Identify which cell holds the provided text, then report its (X, Y) central coordinate. 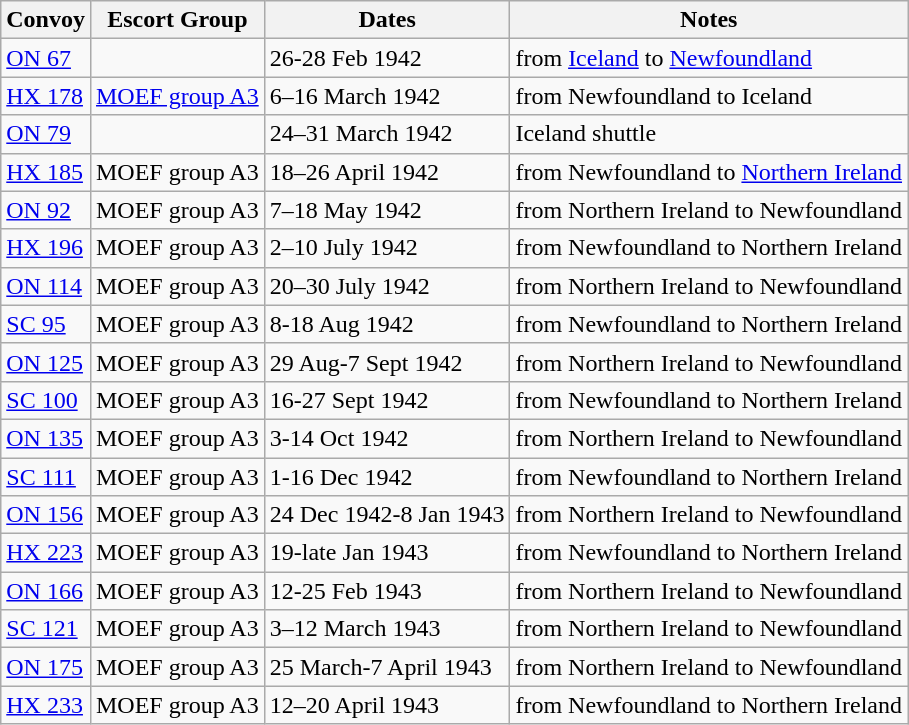
ON 79 (46, 134)
Dates (387, 20)
16-27 Sept 1942 (387, 400)
ON 114 (46, 286)
19-late Jan 1943 (387, 553)
ON 92 (46, 210)
Iceland shuttle (709, 134)
Notes (709, 20)
HX 223 (46, 553)
18–26 April 1942 (387, 172)
Convoy (46, 20)
3-14 Oct 1942 (387, 438)
20–30 July 1942 (387, 286)
12–20 April 1943 (387, 705)
SC 121 (46, 629)
25 March-7 April 1943 (387, 667)
HX 185 (46, 172)
SC 111 (46, 477)
8-18 Aug 1942 (387, 324)
29 Aug-7 Sept 1942 (387, 362)
1-16 Dec 1942 (387, 477)
HX 178 (46, 96)
ON 67 (46, 58)
2–10 July 1942 (387, 248)
24 Dec 1942-8 Jan 1943 (387, 515)
12-25 Feb 1943 (387, 591)
ON 135 (46, 438)
ON 156 (46, 515)
ON 175 (46, 667)
SC 95 (46, 324)
6–16 March 1942 (387, 96)
3–12 March 1943 (387, 629)
ON 166 (46, 591)
SC 100 (46, 400)
from Newfoundland to Iceland (709, 96)
HX 196 (46, 248)
7–18 May 1942 (387, 210)
HX 233 (46, 705)
26-28 Feb 1942 (387, 58)
Escort Group (177, 20)
from Iceland to Newfoundland (709, 58)
24–31 March 1942 (387, 134)
ON 125 (46, 362)
